Return (X, Y) of the center of cell containing provided text 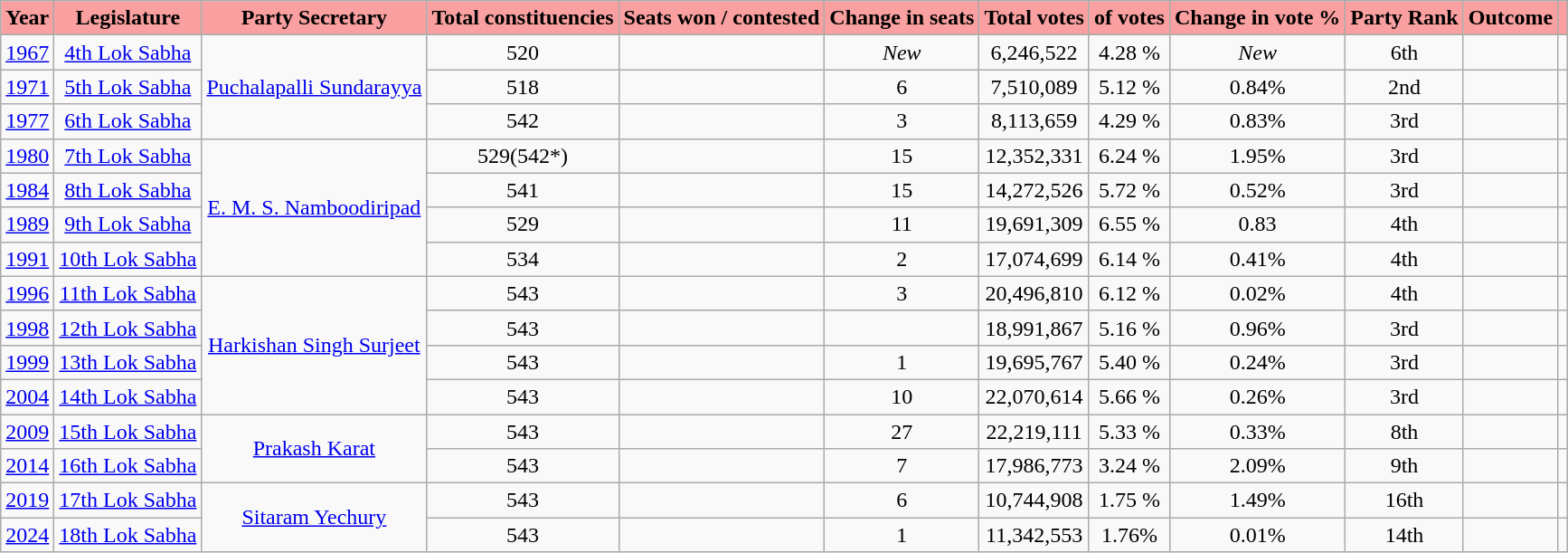
6.55 % (1129, 224)
Change in seats (902, 18)
14,272,526 (1034, 190)
Total votes (1034, 18)
542 (523, 121)
16th (1404, 501)
8th Lok Sabha (128, 190)
534 (523, 259)
518 (523, 87)
22,219,111 (1034, 432)
0.33% (1257, 432)
5.16 % (1129, 328)
5.66 % (1129, 396)
8,113,659 (1034, 121)
0.26% (1257, 396)
14th (1404, 535)
Puchalapalli Sundarayya (315, 87)
6th (1404, 52)
2024 (27, 535)
Party Secretary (315, 18)
E. M. S. Namboodiripad (315, 207)
6.14 % (1129, 259)
4th Lok Sabha (128, 52)
10 (902, 396)
18,991,867 (1034, 328)
7th Lok Sabha (128, 156)
2nd (1404, 87)
1971 (27, 87)
Party Rank (1404, 18)
2019 (27, 501)
7 (902, 466)
11 (902, 224)
Sitaram Yechury (315, 518)
of votes (1129, 18)
17th Lok Sabha (128, 501)
Change in vote % (1257, 18)
0.41% (1257, 259)
2004 (27, 396)
18th Lok Sabha (128, 535)
0.96% (1257, 328)
2.09% (1257, 466)
1998 (27, 328)
Prakash Karat (315, 449)
1.75 % (1129, 501)
Seats won / contested (722, 18)
541 (523, 190)
520 (523, 52)
5.33 % (1129, 432)
3.24 % (1129, 466)
Harkishan Singh Surjeet (315, 345)
9th (1404, 466)
12th Lok Sabha (128, 328)
1.49% (1257, 501)
1980 (27, 156)
17,986,773 (1034, 466)
6th Lok Sabha (128, 121)
6,246,522 (1034, 52)
1991 (27, 259)
2009 (27, 432)
1999 (27, 362)
0.83% (1257, 121)
6.24 % (1129, 156)
19,695,767 (1034, 362)
6.12 % (1129, 293)
Total constituencies (523, 18)
0.01% (1257, 535)
0.84% (1257, 87)
1977 (27, 121)
19,691,309 (1034, 224)
5.12 % (1129, 87)
1967 (27, 52)
2014 (27, 466)
0.52% (1257, 190)
27 (902, 432)
Outcome (1510, 18)
17,074,699 (1034, 259)
1.76% (1129, 535)
4.28 % (1129, 52)
529 (523, 224)
20,496,810 (1034, 293)
22,070,614 (1034, 396)
7,510,089 (1034, 87)
12,352,331 (1034, 156)
Year (27, 18)
16th Lok Sabha (128, 466)
1989 (27, 224)
5th Lok Sabha (128, 87)
0.24% (1257, 362)
529(542*) (523, 156)
13th Lok Sabha (128, 362)
11th Lok Sabha (128, 293)
10,744,908 (1034, 501)
10th Lok Sabha (128, 259)
1.95% (1257, 156)
9th Lok Sabha (128, 224)
5.72 % (1129, 190)
11,342,553 (1034, 535)
Legislature (128, 18)
5.40 % (1129, 362)
8th (1404, 432)
4.29 % (1129, 121)
1996 (27, 293)
14th Lok Sabha (128, 396)
2 (902, 259)
0.02% (1257, 293)
0.83 (1257, 224)
15th Lok Sabha (128, 432)
1984 (27, 190)
